Extract the [X, Y] coordinate from the center of the cell holding the provided text.  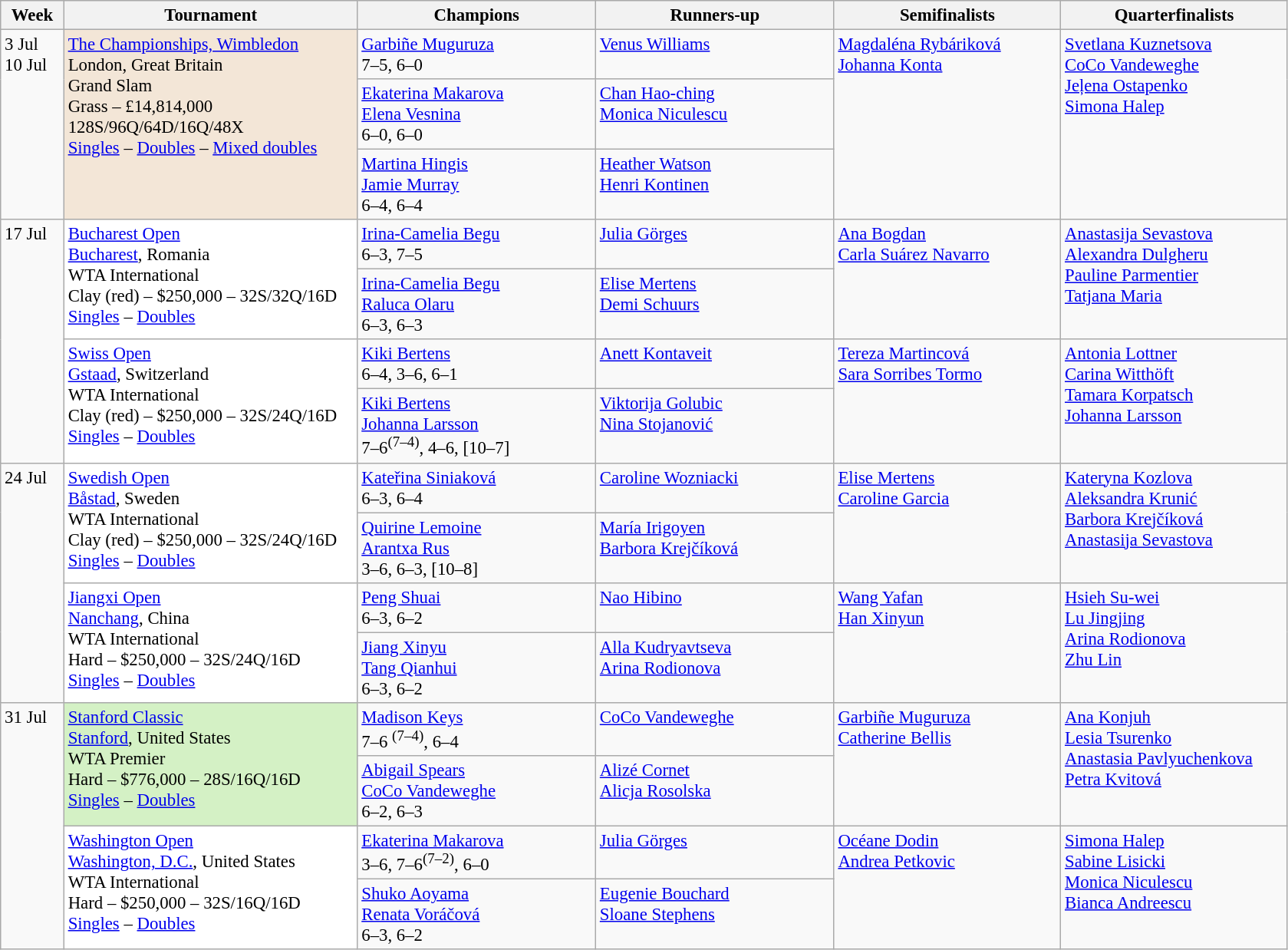
Venus Williams [715, 55]
Quirine Lemoine Arantxa Rus 3–6, 6–3, [10–8] [477, 548]
Irina-Camelia Begu 6–3, 7–5 [477, 244]
Tereza Martincová Sara Sorribes Tormo [947, 401]
Kateryna Kozlova Aleksandra Krunić Barbora Krejčíková Anastasija Sevastova [1174, 523]
31 Jul [32, 826]
Magdaléna Rybáriková Johanna Konta [947, 125]
Runners-up [715, 15]
Nao Hibino [715, 608]
Ekaterina Makarova 3–6, 7–6(7–2), 6–0 [477, 852]
Alla Kudryavtseva Arina Rodionova [715, 668]
Kiki Bertens 6–4, 3–6, 6–1 [477, 364]
Abigail Spears CoCo Vandeweghe 6–2, 6–3 [477, 791]
Ana Konjuh Lesia Tsurenko Anastasia Pavlyuchenkova Petra Kvitová [1174, 764]
Madison Keys 7–6 (7–4), 6–4 [477, 729]
Irina-Camelia Begu Raluca Olaru 6–3, 6–3 [477, 305]
Swedish Open Båstad, SwedenWTA InternationalClay (red) – $250,000 – 32S/24Q/16DSingles – Doubles [210, 523]
Anastasija Sevastova Alexandra Dulgheru Pauline Parmentier Tatjana Maria [1174, 279]
María Irigoyen Barbora Krejčíková [715, 548]
Tournament [210, 15]
Ekaterina Makarova Elena Vesnina 6–0, 6–0 [477, 114]
Viktorija Golubic Nina Stojanović [715, 426]
Champions [477, 15]
Jiang Xinyu Tang Qianhui 6–3, 6–2 [477, 668]
Bucharest Open Bucharest, RomaniaWTA InternationalClay (red) – $250,000 – 32S/32Q/16DSingles – Doubles [210, 279]
Simona Halep Sabine Lisicki Monica Niculescu Bianca Andreescu [1174, 887]
Quarterfinalists [1174, 15]
Stanford Classic Stanford, United StatesWTA PremierHard – $776,000 – 28S/16Q/16DSingles – Doubles [210, 764]
Caroline Wozniacki [715, 488]
Garbiñe Muguruza Catherine Bellis [947, 764]
Eugenie Bouchard Sloane Stephens [715, 915]
Martina Hingis Jamie Murray 6–4, 6–4 [477, 185]
Antonia Lottner Carina Witthöft Tamara Korpatsch Johanna Larsson [1174, 401]
Kateřina Siniaková 6–3, 6–4 [477, 488]
Océane Dodin Andrea Petkovic [947, 887]
Ana Bogdan Carla Suárez Navarro [947, 279]
Svetlana Kuznetsova CoCo Vandeweghe Jeļena Ostapenko Simona Halep [1174, 125]
Chan Hao-ching Monica Niculescu [715, 114]
Week [32, 15]
Heather Watson Henri Kontinen [715, 185]
Semifinalists [947, 15]
CoCo Vandeweghe [715, 729]
Jiangxi Open Nanchang, ChinaWTA InternationalHard – $250,000 – 32S/24Q/16DSingles – Doubles [210, 642]
Wang Yafan Han Xinyun [947, 642]
Shuko Aoyama Renata Voráčová6–3, 6–2 [477, 915]
Garbiñe Muguruza 7–5, 6–0 [477, 55]
The Championships, Wimbledon London, Great BritainGrand SlamGrass – £14,814,000128S/96Q/64D/16Q/48XSingles – Doubles – Mixed doubles [210, 125]
Peng Shuai 6–3, 6–2 [477, 608]
24 Jul [32, 582]
Anett Kontaveit [715, 364]
Hsieh Su-wei Lu Jingjing Arina Rodionova Zhu Lin [1174, 642]
3 Jul 10 Jul [32, 125]
Elise Mertens Caroline Garcia [947, 523]
Alizé Cornet Alicja Rosolska [715, 791]
Swiss Open Gstaad, SwitzerlandWTA InternationalClay (red) – $250,000 – 32S/24Q/16DSingles – Doubles [210, 401]
Kiki Bertens Johanna Larsson 7–6(7–4), 4–6, [10–7] [477, 426]
17 Jul [32, 341]
Elise Mertens Demi Schuurs [715, 305]
Washington Open Washington, D.C., United StatesWTA InternationalHard – $250,000 – 32S/16Q/16DSingles – Doubles [210, 887]
